Return (x, y) of the center of cell containing provided text 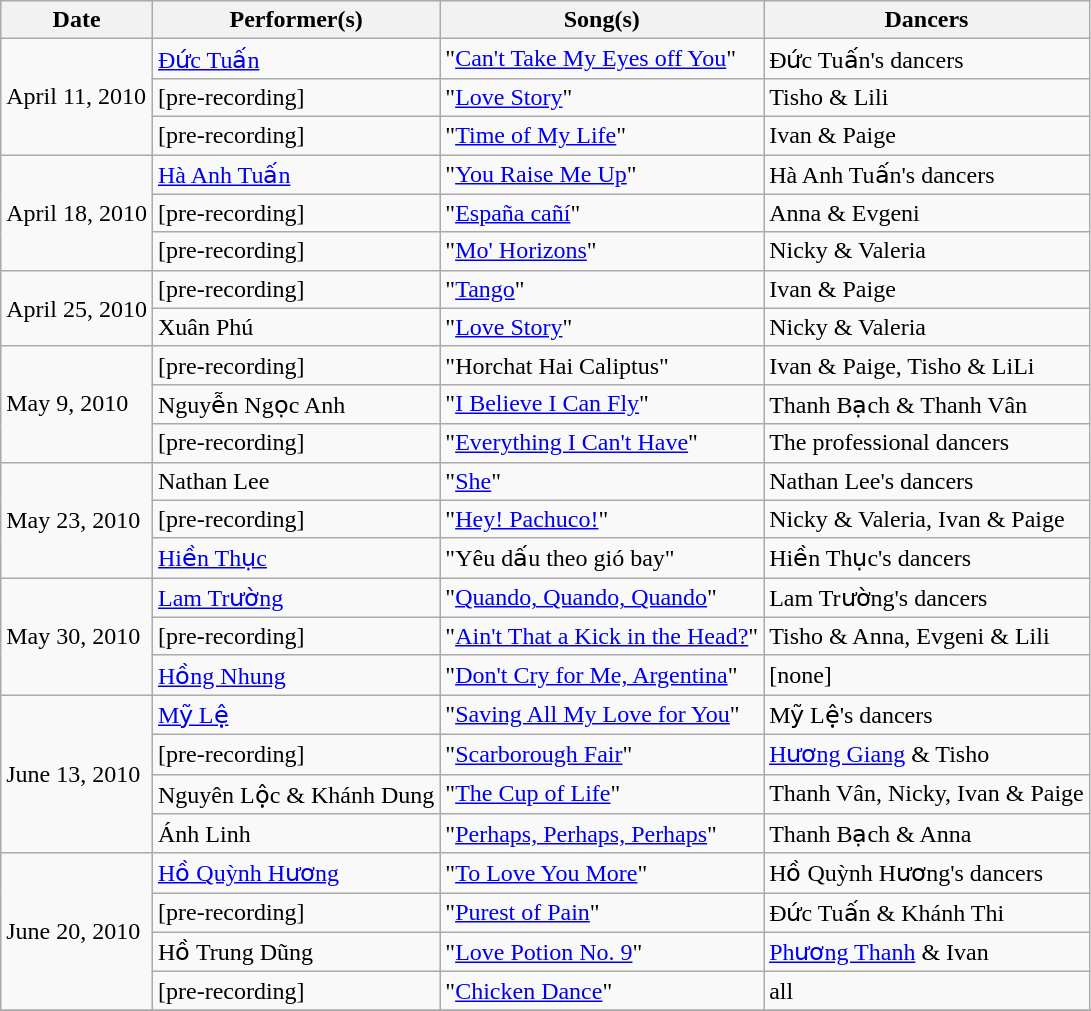
Hà Anh Tuấn (296, 174)
"Yêu dấu theo gió bay" (602, 558)
Ivan & Paige, Tisho & LiLi (927, 365)
Performer(s) (296, 20)
"Can't Take My Eyes off You" (602, 59)
Hiền Thục's dancers (927, 558)
Anna & Evgeni (927, 213)
Thanh Bạch & Anna (927, 834)
Ánh Linh (296, 834)
"Chicken Dance" (602, 991)
Dancers (927, 20)
Date (77, 20)
"Scarborough Fair" (602, 754)
"Hey! Pachuco!" (602, 519)
June 20, 2010 (77, 932)
April 11, 2010 (77, 97)
April 18, 2010 (77, 212)
Phương Thanh & Ivan (927, 952)
"España cañí" (602, 213)
Hồ Trung Dũng (296, 952)
"The Cup of Life" (602, 794)
Nathan Lee (296, 481)
The professional dancers (927, 443)
"Quando, Quando, Quando" (602, 598)
Lam Trường (296, 598)
"To Love You More" (602, 873)
May 9, 2010 (77, 404)
Thanh Bạch & Thanh Vân (927, 404)
"Time of My Life" (602, 135)
May 23, 2010 (77, 520)
Nguyễn Ngọc Anh (296, 404)
"Love Potion No. 9" (602, 952)
"Everything I Can't Have" (602, 443)
Song(s) (602, 20)
Hà Anh Tuấn's dancers (927, 174)
"Perhaps, Perhaps, Perhaps" (602, 834)
"Mo' Horizons" (602, 251)
[none] (927, 675)
Đức Tuấn's dancers (927, 59)
"You Raise Me Up" (602, 174)
Đức Tuấn (296, 59)
"Horchat Hai Caliptus" (602, 365)
Hương Giang & Tisho (927, 754)
all (927, 991)
"She" (602, 481)
"I Believe I Can Fly" (602, 404)
"Don't Cry for Me, Argentina" (602, 675)
"Saving All My Love for You" (602, 715)
Lam Trường's dancers (927, 598)
Tisho & Lili (927, 97)
"Purest of Pain" (602, 913)
June 13, 2010 (77, 774)
Hồng Nhung (296, 675)
Hồ Quỳnh Hương's dancers (927, 873)
Nguyên Lộc & Khánh Dung (296, 794)
Hiền Thục (296, 558)
Nicky & Valeria, Ivan & Paige (927, 519)
Hồ Quỳnh Hương (296, 873)
May 30, 2010 (77, 636)
Xuân Phú (296, 327)
Mỹ Lệ's dancers (927, 715)
April 25, 2010 (77, 308)
"Tango" (602, 289)
Nathan Lee's dancers (927, 481)
"Ain't That a Kick in the Head?" (602, 636)
Tisho & Anna, Evgeni & Lili (927, 636)
Mỹ Lệ (296, 715)
Thanh Vân, Nicky, Ivan & Paige (927, 794)
Đức Tuấn & Khánh Thi (927, 913)
